Return the (X, Y) coordinate for the center point of the cell that contains the specified text.  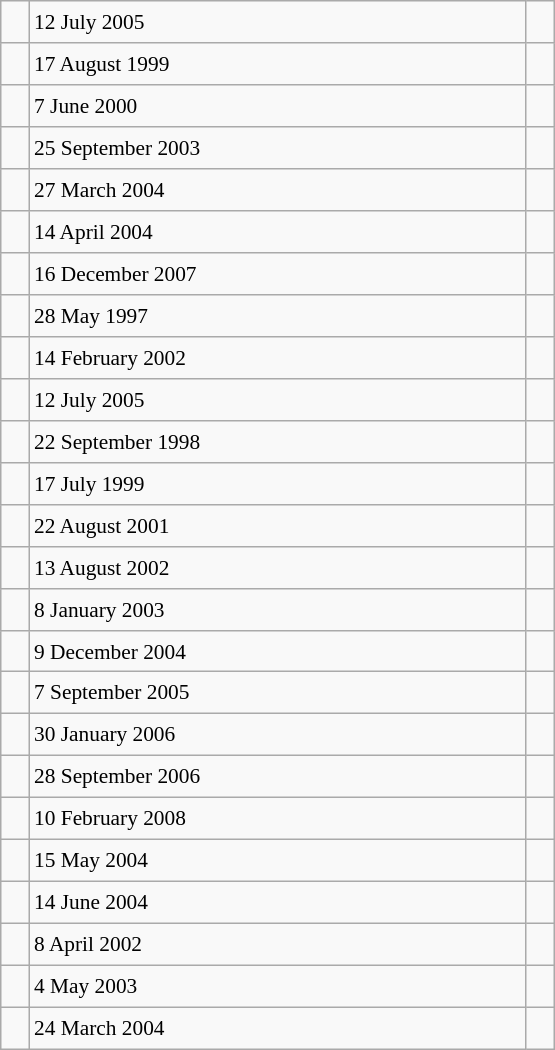
14 February 2002 (278, 358)
16 December 2007 (278, 274)
7 June 2000 (278, 106)
28 September 2006 (278, 777)
14 April 2004 (278, 232)
10 February 2008 (278, 819)
17 July 1999 (278, 483)
25 September 2003 (278, 148)
17 August 1999 (278, 64)
28 May 1997 (278, 316)
22 September 1998 (278, 441)
15 May 2004 (278, 861)
14 June 2004 (278, 903)
22 August 2001 (278, 525)
24 March 2004 (278, 1028)
13 August 2002 (278, 567)
30 January 2006 (278, 735)
8 April 2002 (278, 945)
4 May 2003 (278, 986)
27 March 2004 (278, 190)
9 December 2004 (278, 651)
7 September 2005 (278, 693)
8 January 2003 (278, 609)
